From the cell containing the given text, extract its center point as [X, Y] coordinate. 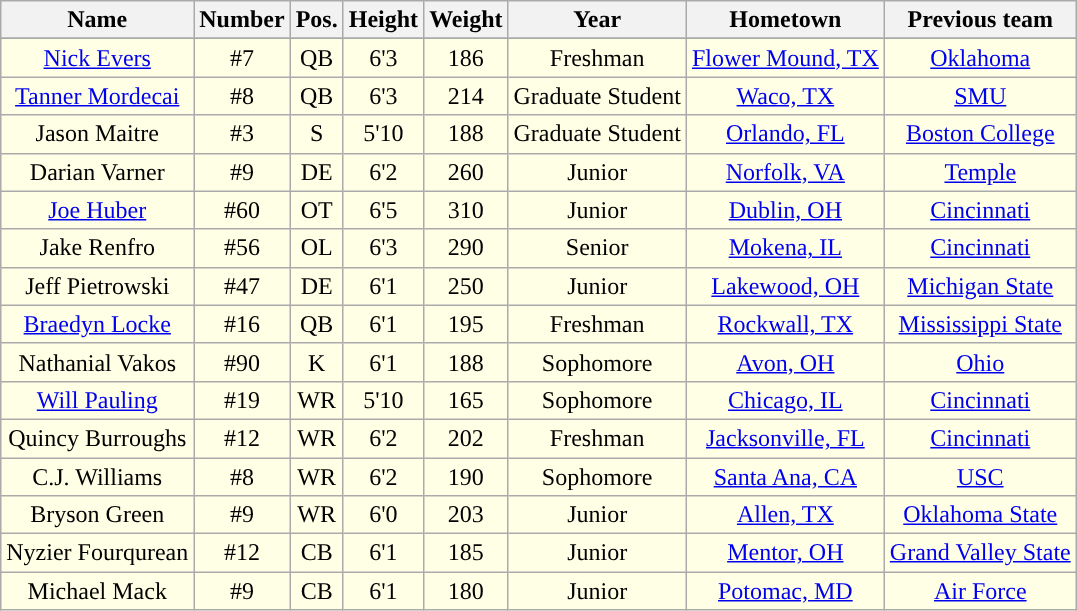
250 [466, 286]
Tanner Mordecai [98, 96]
Jeff Pietrowski [98, 286]
310 [466, 210]
#3 [242, 134]
Bryson Green [98, 515]
Will Pauling [98, 400]
Previous team [980, 20]
202 [466, 438]
Potomac, MD [785, 591]
Nyzier Fourqurean [98, 553]
Michael Mack [98, 591]
Weight [466, 20]
203 [466, 515]
C.J. Williams [98, 477]
Mentor, OH [785, 553]
OL [316, 248]
#47 [242, 286]
Darian Varner [98, 172]
180 [466, 591]
Lakewood, OH [785, 286]
Number [242, 20]
Jacksonville, FL [785, 438]
#90 [242, 362]
Norfolk, VA [785, 172]
Temple [980, 172]
Allen, TX [785, 515]
Michigan State [980, 286]
186 [466, 58]
190 [466, 477]
Mississippi State [980, 324]
OT [316, 210]
SMU [980, 96]
Air Force [980, 591]
Hometown [785, 20]
S [316, 134]
Quincy Burroughs [98, 438]
Pos. [316, 20]
Senior [597, 248]
#60 [242, 210]
Name [98, 20]
Oklahoma [980, 58]
Boston College [980, 134]
Flower Mound, TX [785, 58]
Rockwall, TX [785, 324]
Oklahoma State [980, 515]
USC [980, 477]
6'5 [383, 210]
Avon, OH [785, 362]
290 [466, 248]
Joe Huber [98, 210]
185 [466, 553]
Waco, TX [785, 96]
Year [597, 20]
Jason Maitre [98, 134]
Height [383, 20]
Nathanial Vakos [98, 362]
Jake Renfro [98, 248]
Grand Valley State [980, 553]
Nick Evers [98, 58]
#19 [242, 400]
K [316, 362]
165 [466, 400]
#7 [242, 58]
Ohio [980, 362]
6'0 [383, 515]
#16 [242, 324]
195 [466, 324]
Dublin, OH [785, 210]
214 [466, 96]
Orlando, FL [785, 134]
260 [466, 172]
Santa Ana, CA [785, 477]
Chicago, IL [785, 400]
#56 [242, 248]
Braedyn Locke [98, 324]
Mokena, IL [785, 248]
